Extract the (X, Y) coordinate from the center of the cell holding the provided text.  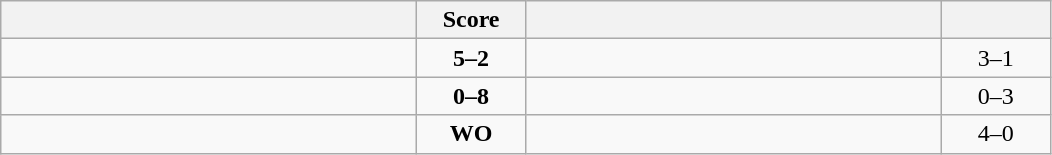
4–0 (996, 134)
3–1 (996, 58)
0–8 (472, 96)
WO (472, 134)
5–2 (472, 58)
0–3 (996, 96)
Score (472, 20)
